Provide the (X, Y) coordinate of the cell's center where the given text is located.  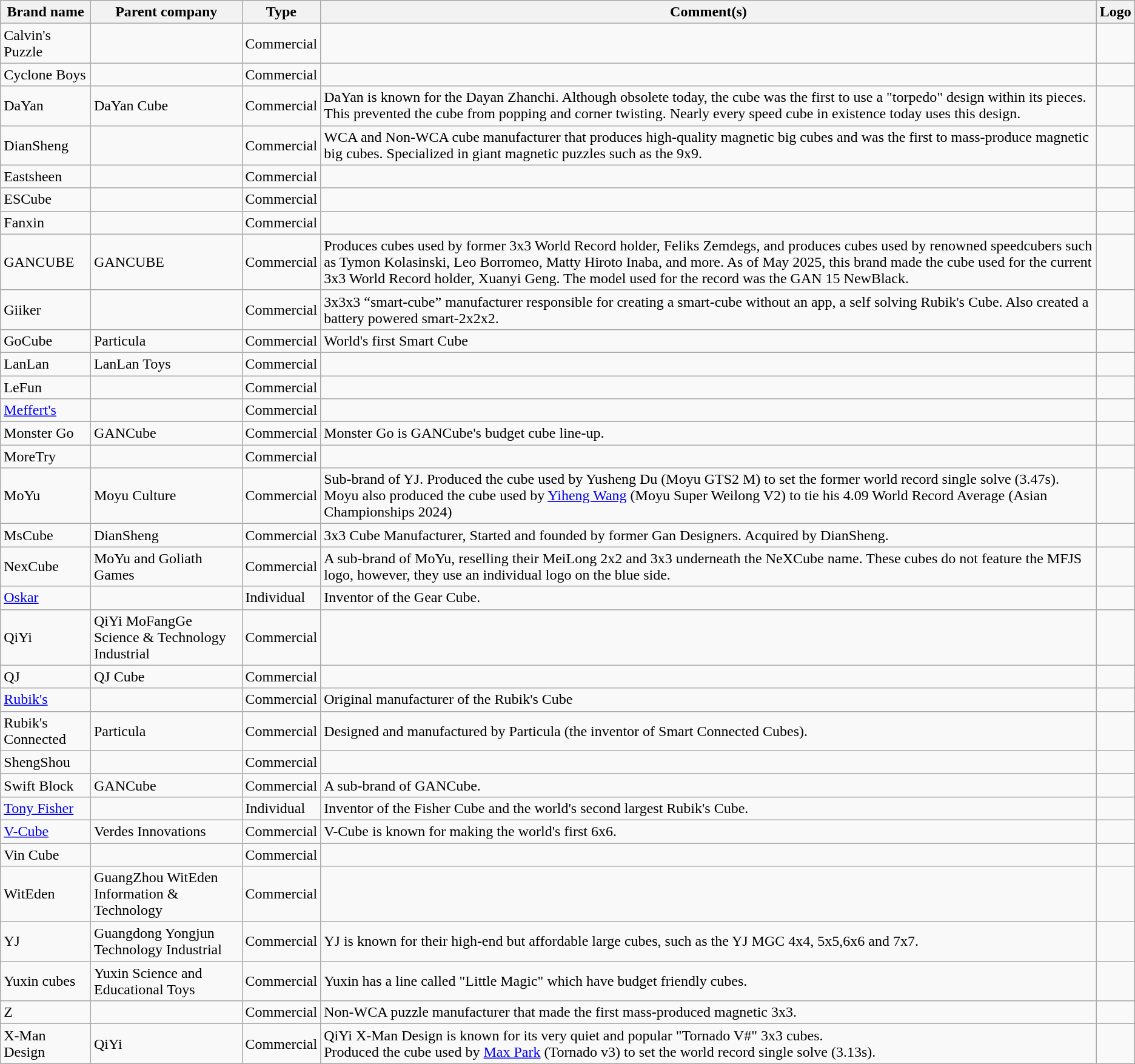
World's first Smart Cube (708, 341)
Giiker (46, 309)
Cyclone Boys (46, 75)
Original manufacturer of the Rubik's Cube (708, 700)
Monster Go (46, 433)
Inventor of the Gear Cube. (708, 598)
QiYi MoFangGe Science & Technology Industrial (166, 637)
ESCube (46, 199)
GuangZhou WitEden Information & Technology (166, 894)
ShengShou (46, 762)
MoreTry (46, 457)
Rubik's (46, 700)
Eastsheen (46, 176)
Non-WCA puzzle manufacturer that made the first mass-produced magnetic 3x3. (708, 1012)
Verdes Innovations (166, 831)
LeFun (46, 387)
Fanxin (46, 223)
Yuxin Science and Educational Toys (166, 981)
Yuxin has a line called "Little Magic" which have budget friendly cubes. (708, 981)
QJ Cube (166, 677)
V-Cube is known for making the world's first 6x6. (708, 831)
MsCube (46, 535)
DaYan Cube (166, 105)
LanLan (46, 364)
Yuxin cubes (46, 981)
MoYu and Goliath Games (166, 566)
Swift Block (46, 785)
QJ (46, 677)
Tony Fisher (46, 808)
YJ is known for their high-end but affordable large cubes, such as the YJ MGC 4x4, 5x5,6x6 and 7x7. (708, 942)
Comment(s) (708, 12)
NexCube (46, 566)
Z (46, 1012)
Vin Cube (46, 854)
A sub-brand of GANCube. (708, 785)
Designed and manufactured by Particula (the inventor of Smart Connected Cubes). (708, 731)
Parent company (166, 12)
V-Cube (46, 831)
Oskar (46, 598)
Monster Go is GANCube's budget cube line-up. (708, 433)
YJ (46, 942)
X-Man Design (46, 1044)
Inventor of the Fisher Cube and the world's second largest Rubik's Cube. (708, 808)
Calvin's Puzzle (46, 44)
3x3 Cube Manufacturer, Started and founded by former Gan Designers. Acquired by DianSheng. (708, 535)
WitEden (46, 894)
GoCube (46, 341)
Type (281, 12)
MoYu (46, 496)
Meffert's (46, 410)
Rubik's Connected (46, 731)
LanLan Toys (166, 364)
Guangdong Yongjun Technology Industrial (166, 942)
Moyu Culture (166, 496)
Logo (1116, 12)
DaYan (46, 105)
Brand name (46, 12)
